For the text-containing cell, return its midpoint in [X, Y] coordinate format. 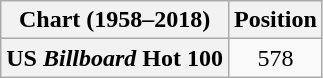
578 [276, 58]
US Billboard Hot 100 [115, 58]
Position [276, 20]
Chart (1958–2018) [115, 20]
